Identify which cell holds the provided text, then report its (X, Y) central coordinate. 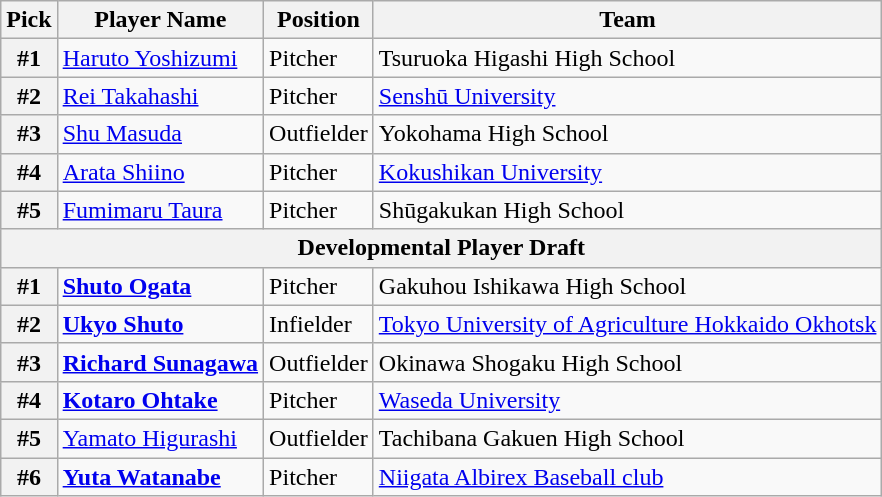
Okinawa Shogaku High School (628, 362)
Developmental Player Draft (442, 248)
Yokohama High School (628, 134)
Position (319, 20)
Richard Sunagawa (160, 362)
Shu Masuda (160, 134)
Niigata Albirex Baseball club (628, 477)
Haruto Yoshizumi (160, 58)
Kotaro Ohtake (160, 400)
Gakuhou Ishikawa High School (628, 286)
Rei Takahashi (160, 96)
Ukyo Shuto (160, 324)
Tokyo University of Agriculture Hokkaido Okhotsk (628, 324)
Fumimaru Taura (160, 210)
Yamato Higurashi (160, 438)
Senshū University (628, 96)
Player Name (160, 20)
Pick (29, 20)
Waseda University (628, 400)
Shuto Ogata (160, 286)
Kokushikan University (628, 172)
#6 (29, 477)
Tachibana Gakuen High School (628, 438)
Arata Shiino (160, 172)
Infielder (319, 324)
Team (628, 20)
Tsuruoka Higashi High School (628, 58)
Shūgakukan High School (628, 210)
Yuta Watanabe (160, 477)
